Locate the cell with the specified text and output its (x, y) center coordinate. 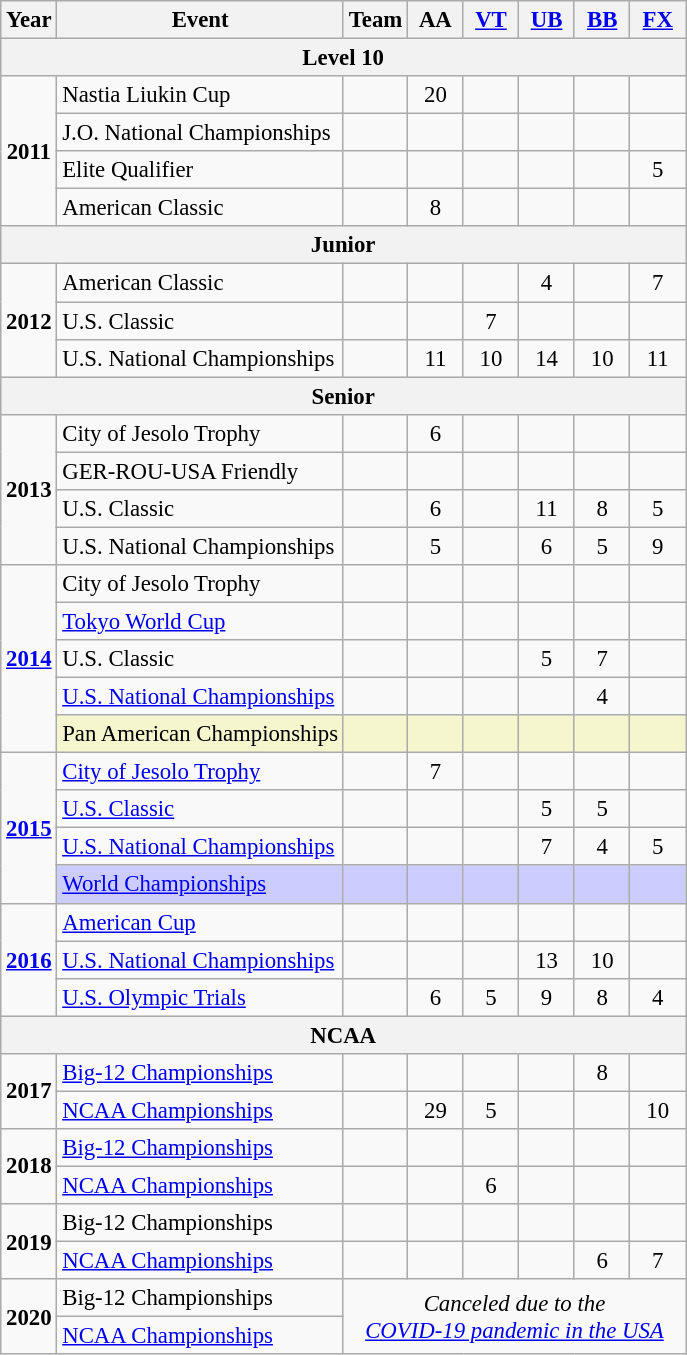
13 (547, 960)
2016 (29, 960)
Pan American Championships (200, 734)
Canceled due to theCOVID-19 pandemic in the USA (514, 1316)
AA (436, 20)
Year (29, 20)
2017 (29, 1092)
NCAA (344, 1035)
World Championships (200, 885)
Team (375, 20)
Event (200, 20)
2015 (29, 828)
2012 (29, 320)
Elite Qualifier (200, 170)
BB (602, 20)
GER-ROU-USA Friendly (200, 471)
2020 (29, 1316)
U.S. Olympic Trials (200, 997)
29 (436, 1110)
Junior (344, 245)
Tokyo World Cup (200, 621)
Nastia Liukin Cup (200, 95)
2018 (29, 1166)
UB (547, 20)
20 (436, 95)
2013 (29, 489)
FX (658, 20)
14 (547, 358)
VT (491, 20)
Senior (344, 396)
Level 10 (344, 58)
2019 (29, 1242)
American Cup (200, 922)
J.O. National Championships (200, 133)
2014 (29, 659)
2011 (29, 151)
